Return (X, Y) of the center of cell containing provided text 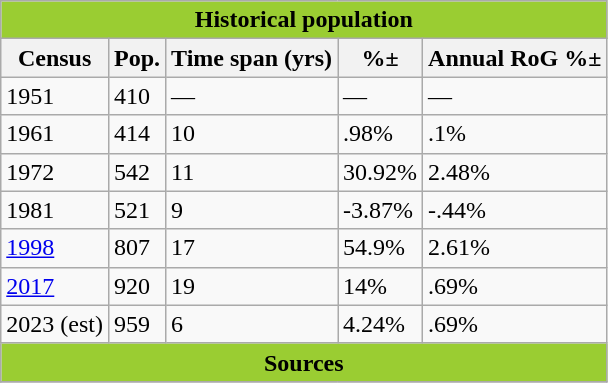
4.24% (380, 324)
9 (252, 210)
2.61% (515, 248)
Pop. (136, 58)
959 (136, 324)
Time span (yrs) (252, 58)
414 (136, 134)
2023 (est) (55, 324)
.98% (380, 134)
-3.87% (380, 210)
17 (252, 248)
30.92% (380, 172)
410 (136, 96)
521 (136, 210)
2017 (55, 286)
11 (252, 172)
54.9% (380, 248)
10 (252, 134)
1981 (55, 210)
%± (380, 58)
1961 (55, 134)
Census (55, 58)
807 (136, 248)
1951 (55, 96)
-.44% (515, 210)
Annual RoG %± (515, 58)
2.48% (515, 172)
1998 (55, 248)
19 (252, 286)
.1% (515, 134)
Sources (304, 362)
6 (252, 324)
Historical population (304, 20)
542 (136, 172)
14% (380, 286)
1972 (55, 172)
920 (136, 286)
